Capture the cell that displays the provided text and extract its [X, Y] central coordinate. 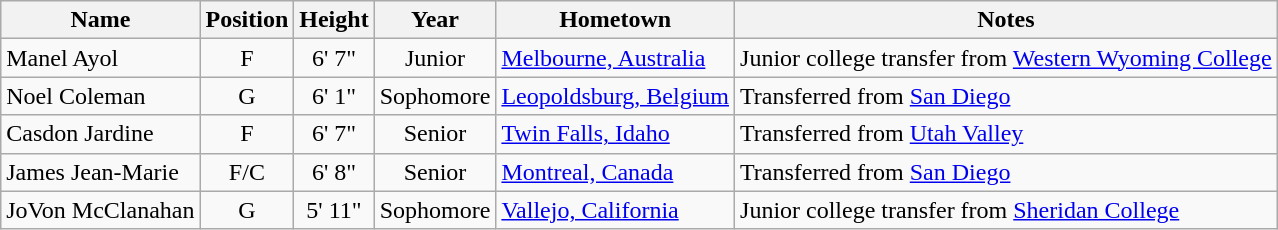
6' 1" [334, 96]
Montreal, Canada [616, 172]
Vallejo, California [616, 210]
F/C [247, 172]
5' 11" [334, 210]
Notes [1006, 20]
JoVon McClanahan [100, 210]
Position [247, 20]
Noel Coleman [100, 96]
Twin Falls, Idaho [616, 134]
Transferred from Utah Valley [1006, 134]
Junior college transfer from Sheridan College [1006, 210]
6' 8" [334, 172]
Junior college transfer from Western Wyoming College [1006, 58]
Manel Ayol [100, 58]
Name [100, 20]
Hometown [616, 20]
Year [435, 20]
Casdon Jardine [100, 134]
Leopoldsburg, Belgium [616, 96]
James Jean-Marie [100, 172]
Height [334, 20]
Melbourne, Australia [616, 58]
Junior [435, 58]
